From the cell containing the given text, extract its center point as [X, Y] coordinate. 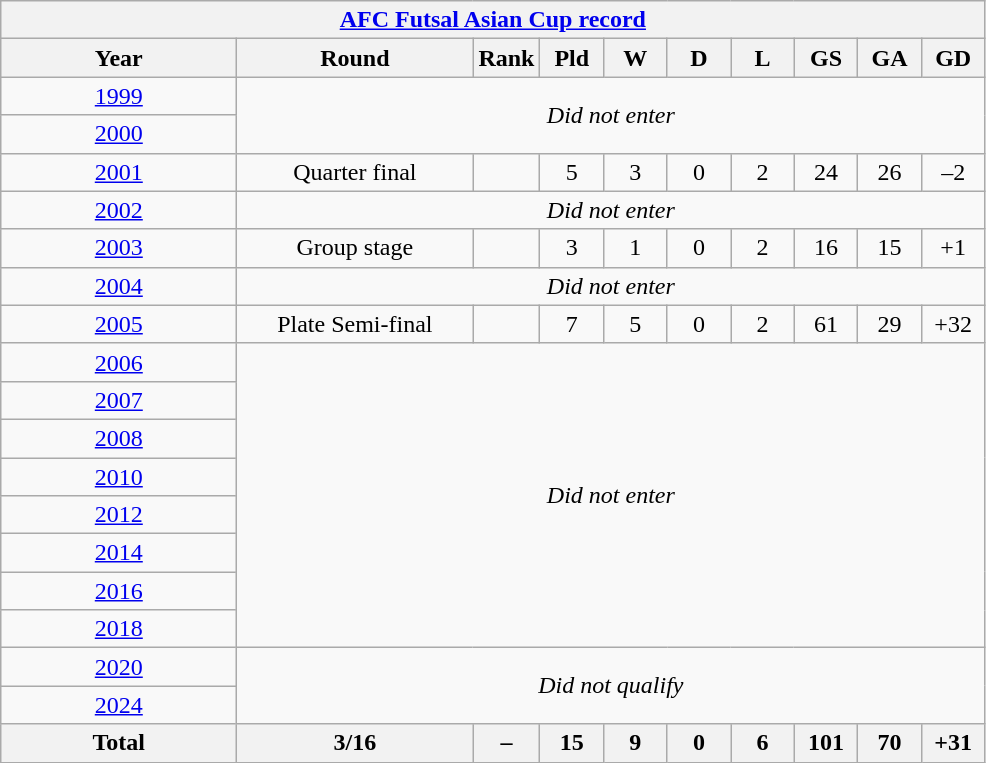
Quarter final [355, 172]
24 [826, 172]
61 [826, 324]
Did not qualify [611, 686]
1999 [119, 96]
70 [890, 743]
6 [763, 743]
101 [826, 743]
Pld [572, 58]
AFC Futsal Asian Cup record [493, 20]
2001 [119, 172]
GA [890, 58]
W [636, 58]
16 [826, 248]
2006 [119, 362]
2012 [119, 515]
+32 [953, 324]
L [763, 58]
29 [890, 324]
Group stage [355, 248]
2020 [119, 667]
Total [119, 743]
Plate Semi-final [355, 324]
2002 [119, 210]
2004 [119, 286]
2010 [119, 477]
2008 [119, 438]
D [699, 58]
2005 [119, 324]
2016 [119, 591]
GD [953, 58]
+31 [953, 743]
1 [636, 248]
2014 [119, 553]
GS [826, 58]
7 [572, 324]
–2 [953, 172]
Rank [506, 58]
Round [355, 58]
2018 [119, 629]
9 [636, 743]
2024 [119, 705]
– [506, 743]
+1 [953, 248]
2007 [119, 400]
2003 [119, 248]
26 [890, 172]
Year [119, 58]
3/16 [355, 743]
2000 [119, 134]
